Pinpoint the cell where the given text exists, returning its (X, Y) midpoint coordinate. 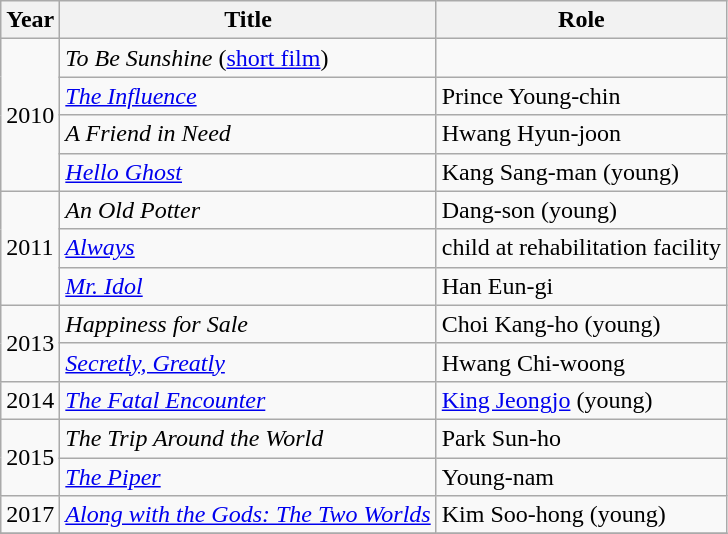
2013 (30, 343)
King Jeongjo (young) (581, 400)
The Fatal Encounter (248, 400)
Along with the Gods: The Two Worlds (248, 515)
Kang Sang-man (young) (581, 172)
Choi Kang-ho (young) (581, 324)
Mr. Idol (248, 286)
A Friend in Need (248, 134)
Happiness for Sale (248, 324)
Hwang Hyun-joon (581, 134)
2017 (30, 515)
Dang-son (young) (581, 210)
Kim Soo-hong (young) (581, 515)
Prince Young-chin (581, 96)
child at rehabilitation facility (581, 248)
Always (248, 248)
Hello Ghost (248, 172)
Title (248, 20)
An Old Potter (248, 210)
Han Eun-gi (581, 286)
Year (30, 20)
The Trip Around the World (248, 438)
The Influence (248, 96)
2011 (30, 248)
Secretly, Greatly (248, 362)
Park Sun-ho (581, 438)
To Be Sunshine (short film) (248, 58)
2010 (30, 115)
2015 (30, 457)
Hwang Chi-woong (581, 362)
Young-nam (581, 477)
Role (581, 20)
The Piper (248, 477)
2014 (30, 400)
